Return the (x, y) coordinate for the center point of the cell that contains the specified text.  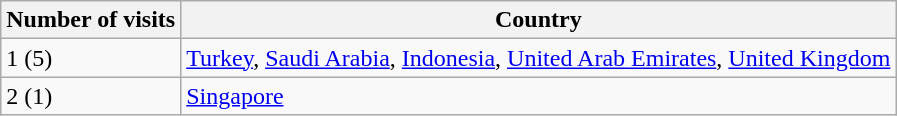
Turkey, Saudi Arabia, Indonesia, United Arab Emirates, United Kingdom (538, 58)
Country (538, 20)
2 (1) (91, 96)
1 (5) (91, 58)
Number of visits (91, 20)
Singapore (538, 96)
